Scan for the cell matching the given text and deliver its [X, Y] coordinate at center. 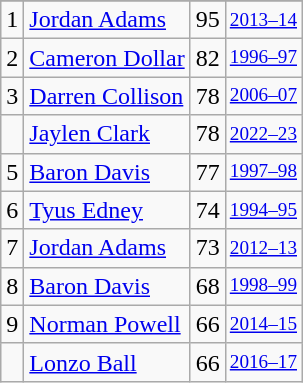
7 [12, 248]
2006–07 [263, 96]
6 [12, 210]
Jaylen Clark [107, 134]
82 [208, 58]
1 [12, 20]
2013–14 [263, 20]
2014–15 [263, 324]
9 [12, 324]
2012–13 [263, 248]
68 [208, 286]
8 [12, 286]
2022–23 [263, 134]
77 [208, 172]
2016–17 [263, 362]
1996–97 [263, 58]
3 [12, 96]
5 [12, 172]
Norman Powell [107, 324]
1994–95 [263, 210]
1997–98 [263, 172]
Darren Collison [107, 96]
1998–99 [263, 286]
2 [12, 58]
Cameron Dollar [107, 58]
95 [208, 20]
Lonzo Ball [107, 362]
74 [208, 210]
73 [208, 248]
Tyus Edney [107, 210]
